From the cell containing the given text, extract its center point as [x, y] coordinate. 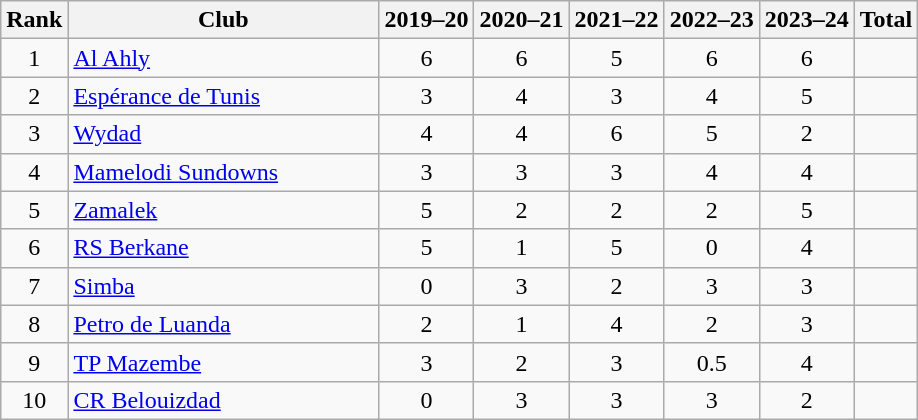
Total [886, 20]
2021–22 [616, 20]
Zamalek [224, 210]
8 [34, 324]
Mamelodi Sundowns [224, 172]
9 [34, 362]
10 [34, 400]
2020–21 [522, 20]
Club [224, 20]
7 [34, 286]
RS Berkane [224, 248]
Simba [224, 286]
Rank [34, 20]
2022–23 [712, 20]
2023–24 [806, 20]
CR Belouizdad [224, 400]
Espérance de Tunis [224, 96]
TP Mazembe [224, 362]
Wydad [224, 134]
2019–20 [426, 20]
Petro de Luanda [224, 324]
0.5 [712, 362]
Al Ahly [224, 58]
